Identify which cell holds the provided text, then report its [X, Y] central coordinate. 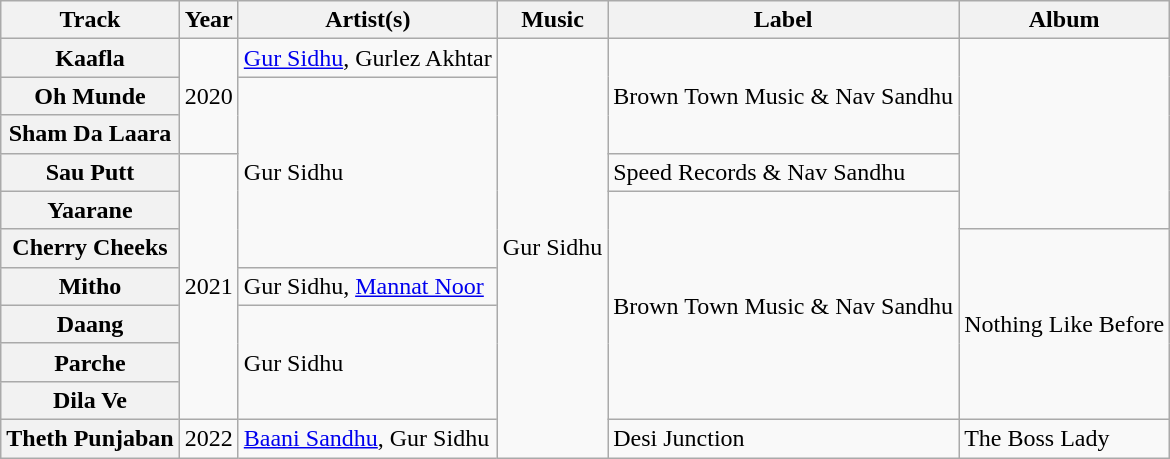
Cherry Cheeks [90, 248]
2020 [208, 96]
Music [552, 20]
Baani Sandhu, Gur Sidhu [368, 438]
Gur Sidhu, Mannat Noor [368, 286]
Daang [90, 324]
Gur Sidhu, Gurlez Akhtar [368, 58]
Sham Da Laara [90, 134]
Desi Junction [784, 438]
Oh Munde [90, 96]
Theth Punjaban [90, 438]
The Boss Lady [1064, 438]
Track [90, 20]
Dila Ve [90, 400]
Label [784, 20]
Sau Putt [90, 172]
Artist(s) [368, 20]
2021 [208, 286]
Parche [90, 362]
Year [208, 20]
2022 [208, 438]
Album [1064, 20]
Nothing Like Before [1064, 324]
Speed Records & Nav Sandhu [784, 172]
Yaarane [90, 210]
Kaafla [90, 58]
Mitho [90, 286]
